For the text-containing cell, return its midpoint in (x, y) coordinate format. 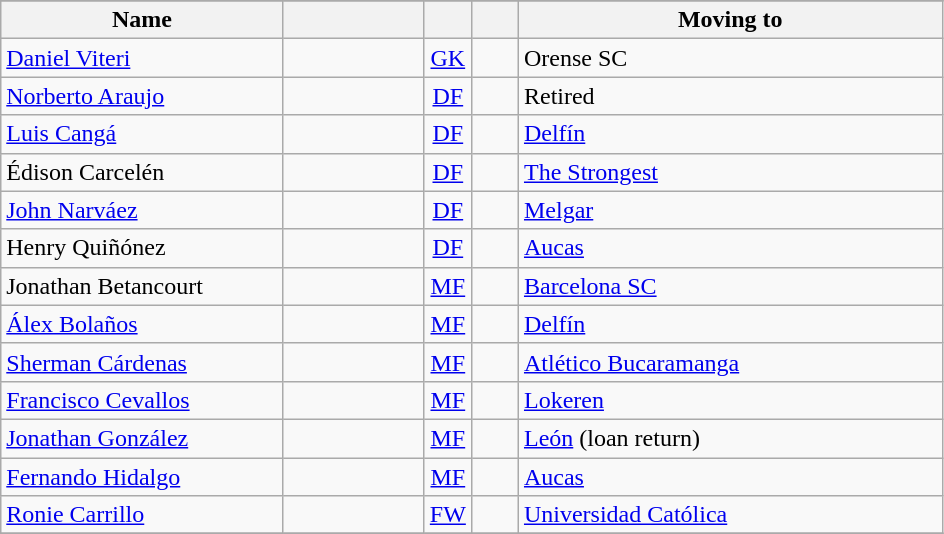
Moving to (730, 20)
Melgar (730, 210)
Édison Carcelén (142, 172)
GK (448, 58)
Orense SC (730, 58)
Atlético Bucaramanga (730, 362)
The Strongest (730, 172)
John Narváez (142, 210)
Sherman Cárdenas (142, 362)
Universidad Católica (730, 515)
FW (448, 515)
Lokeren (730, 400)
Retired (730, 96)
Jonathan González (142, 438)
Name (142, 20)
Jonathan Betancourt (142, 286)
Francisco Cevallos (142, 400)
Fernando Hidalgo (142, 477)
Daniel Viteri (142, 58)
León (loan return) (730, 438)
Norberto Araujo (142, 96)
Luis Cangá (142, 134)
Ronie Carrillo (142, 515)
Barcelona SC (730, 286)
Henry Quiñónez (142, 248)
Álex Bolaños (142, 324)
